For the text-containing cell, return its midpoint in (X, Y) coordinate format. 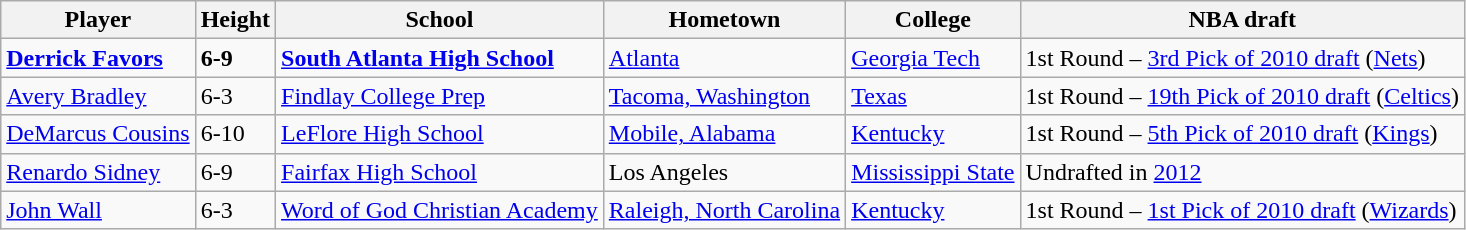
Raleigh, North Carolina (724, 210)
South Atlanta High School (440, 58)
Atlanta (724, 58)
Height (235, 20)
Undrafted in 2012 (1242, 172)
Los Angeles (724, 172)
1st Round – 3rd Pick of 2010 draft (Nets) (1242, 58)
6-10 (235, 134)
Fairfax High School (440, 172)
Mississippi State (933, 172)
Avery Bradley (98, 96)
Word of God Christian Academy (440, 210)
1st Round – 19th Pick of 2010 draft (Celtics) (1242, 96)
Derrick Favors (98, 58)
Texas (933, 96)
Renardo Sidney (98, 172)
Georgia Tech (933, 58)
Player (98, 20)
DeMarcus Cousins (98, 134)
Tacoma, Washington (724, 96)
1st Round – 1st Pick of 2010 draft (Wizards) (1242, 210)
School (440, 20)
LeFlore High School (440, 134)
Mobile, Alabama (724, 134)
John Wall (98, 210)
NBA draft (1242, 20)
Hometown (724, 20)
1st Round – 5th Pick of 2010 draft (Kings) (1242, 134)
College (933, 20)
Findlay College Prep (440, 96)
